Pinpoint the cell where the given text exists, returning its (X, Y) midpoint coordinate. 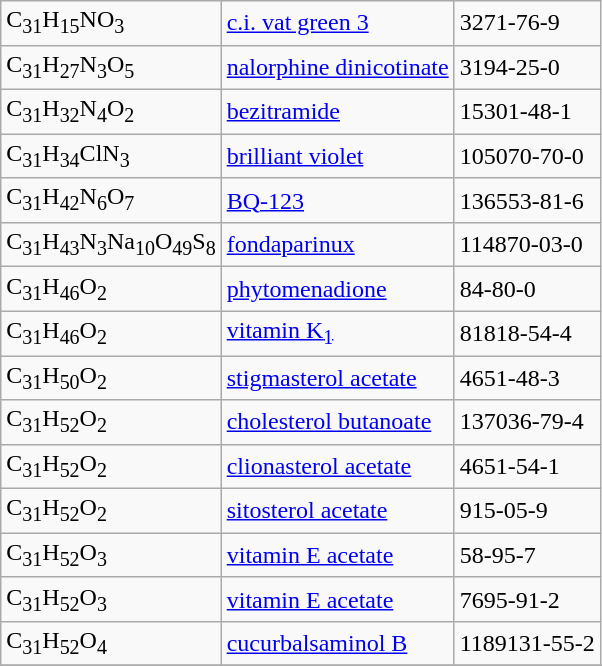
4651-54-1 (527, 466)
bezitramide (338, 111)
sitosterol acetate (338, 511)
4651-48-3 (527, 378)
58-95-7 (527, 555)
84-80-0 (527, 289)
c.i. vat green 3 (338, 23)
cholesterol butanoate (338, 422)
137036-79-4 (527, 422)
3271-76-9 (527, 23)
C31H32N4O2 (111, 111)
nalorphine dinicotinate (338, 67)
phytomenadione (338, 289)
105070-70-0 (527, 156)
114870-03-0 (527, 244)
fondaparinux (338, 244)
136553-81-6 (527, 200)
stigmasterol acetate (338, 378)
vitamin K1 (338, 333)
C31H27N3O5 (111, 67)
C31H52O4 (111, 644)
15301-48-1 (527, 111)
C31H15NO3 (111, 23)
cucurbalsaminol B (338, 644)
915-05-9 (527, 511)
C31H42N6O7 (111, 200)
BQ-123 (338, 200)
81818-54-4 (527, 333)
C31H43N3Na10O49S8 (111, 244)
clionasterol acetate (338, 466)
1189131-55-2 (527, 644)
C31H34ClN3 (111, 156)
3194-25-0 (527, 67)
brilliant violet (338, 156)
C31H50O2 (111, 378)
7695-91-2 (527, 599)
